Output the (x, y) coordinate of the center of the cell containing the given text.  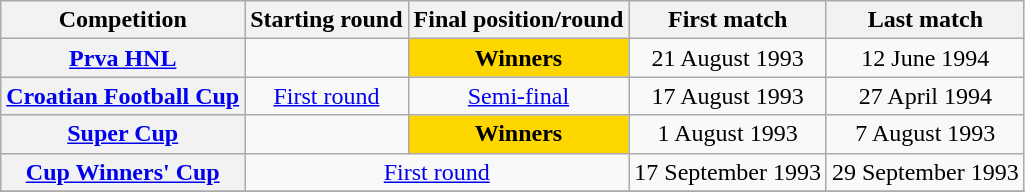
First match (728, 20)
17 September 1993 (728, 172)
Croatian Football Cup (123, 96)
7 August 1993 (925, 134)
Starting round (326, 20)
Super Cup (123, 134)
21 August 1993 (728, 58)
Cup Winners' Cup (123, 172)
17 August 1993 (728, 96)
Semi-final (518, 96)
29 September 1993 (925, 172)
27 April 1994 (925, 96)
Competition (123, 20)
12 June 1994 (925, 58)
Prva HNL (123, 58)
Last match (925, 20)
Final position/round (518, 20)
1 August 1993 (728, 134)
